Detect which cell encompasses the target text, then output its [X, Y] center coordinate. 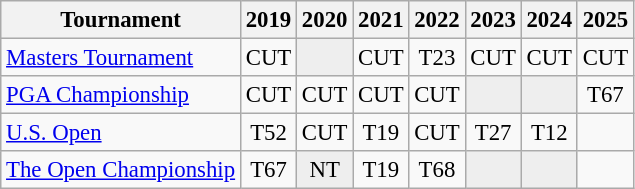
T52 [268, 133]
The Open Championship [121, 170]
T68 [437, 170]
2023 [493, 20]
NT [325, 170]
U.S. Open [121, 133]
2022 [437, 20]
T23 [437, 58]
2019 [268, 20]
2021 [381, 20]
Masters Tournament [121, 58]
Tournament [121, 20]
T12 [549, 133]
T27 [493, 133]
2020 [325, 20]
PGA Championship [121, 95]
2024 [549, 20]
2025 [605, 20]
